Capture the cell that displays the provided text and extract its [X, Y] central coordinate. 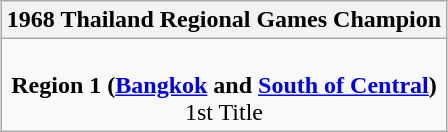
Region 1 (Bangkok and South of Central)1st Title [224, 85]
1968 Thailand Regional Games Champion [224, 20]
